Find where the given text appears and provide that cell's center as (X, Y) coordinate. 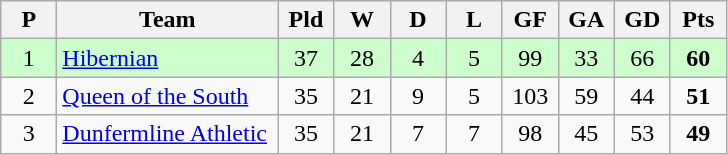
2 (29, 96)
59 (586, 96)
Queen of the South (168, 96)
D (418, 20)
37 (306, 58)
L (474, 20)
1 (29, 58)
Pld (306, 20)
51 (698, 96)
GA (586, 20)
53 (642, 134)
99 (530, 58)
GD (642, 20)
Pts (698, 20)
GF (530, 20)
66 (642, 58)
45 (586, 134)
9 (418, 96)
28 (362, 58)
49 (698, 134)
103 (530, 96)
Team (168, 20)
4 (418, 58)
W (362, 20)
Hibernian (168, 58)
33 (586, 58)
98 (530, 134)
60 (698, 58)
Dunfermline Athletic (168, 134)
44 (642, 96)
P (29, 20)
3 (29, 134)
